Identify which cell holds the provided text, then report its [X, Y] central coordinate. 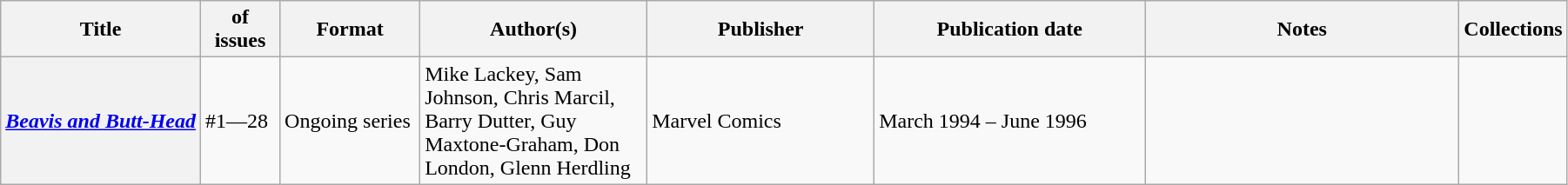
#1—28 [240, 121]
of issues [240, 30]
Collections [1513, 30]
Format [350, 30]
March 1994 – June 1996 [1009, 121]
Title [101, 30]
Marvel Comics [761, 121]
Publisher [761, 30]
Beavis and Butt-Head [101, 121]
Publication date [1009, 30]
Author(s) [534, 30]
Ongoing series [350, 121]
Mike Lackey, Sam Johnson, Chris Marcil, Barry Dutter, Guy Maxtone-Graham, Don London, Glenn Herdling [534, 121]
Notes [1302, 30]
